For the text-containing cell, return its midpoint in (x, y) coordinate format. 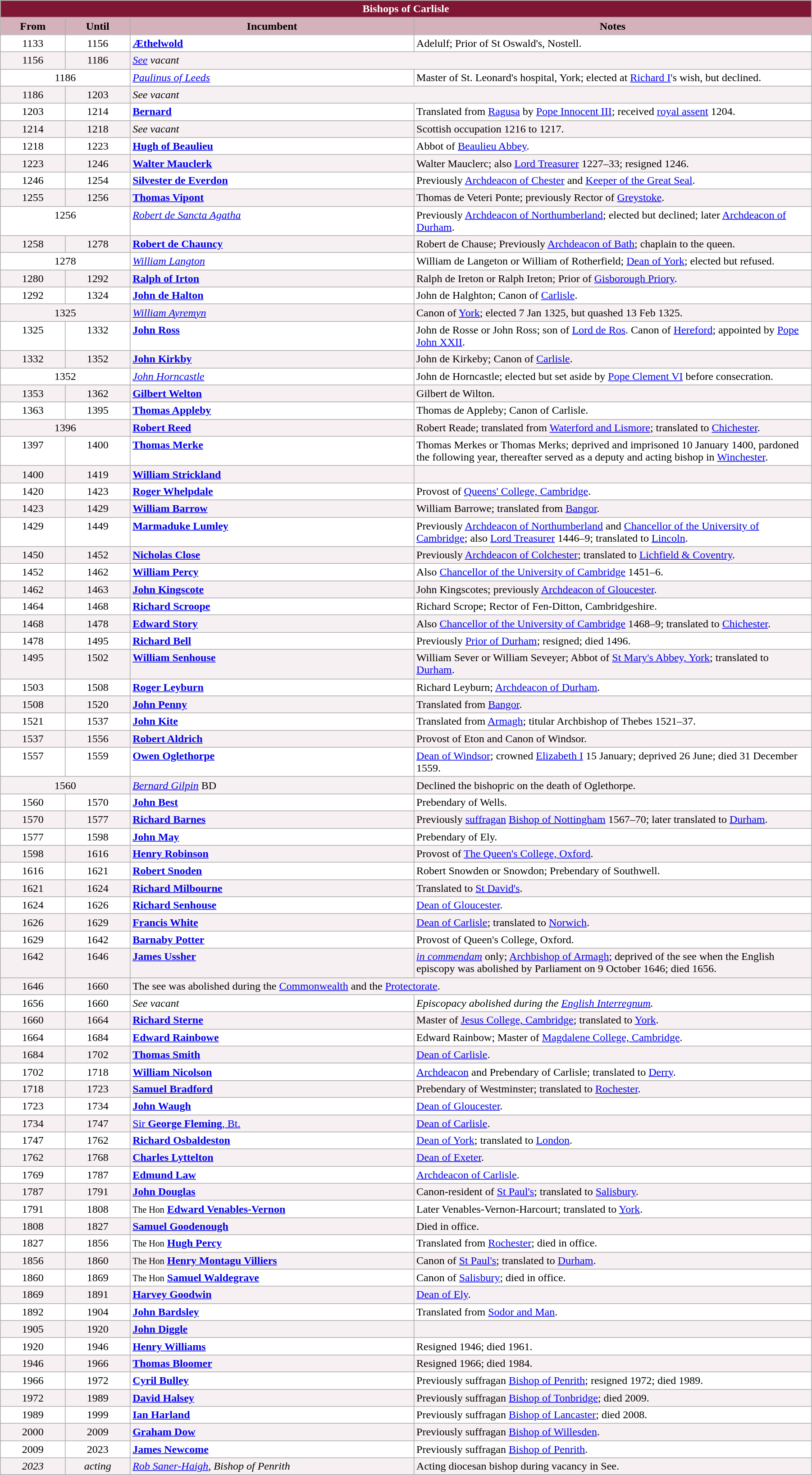
1450 (33, 555)
Richard Osbaldeston (272, 1141)
David Halsey (272, 1397)
Dean of Windsor; crowned Elizabeth I 15 January; deprived 26 June; died 31 December 1559. (613, 762)
Master of Jesus College, Cambridge; translated to York. (613, 1020)
Silvester de Everdon (272, 180)
Translated to St David's. (613, 888)
1353 (33, 393)
1520 (98, 704)
Adelulf; Prior of St Oswald's, Nostell. (613, 43)
Rob Saner-Haigh, Bishop of Penrith (272, 1466)
Owen Oglethorpe (272, 762)
1892 (33, 1312)
Sir George Fleming, Bt. (272, 1123)
Archdeacon and Prebendary of Carlisle; translated to Derry. (613, 1072)
The Hon Hugh Percy (272, 1243)
Robert de Chause; Previously Archdeacon of Bath; chaplain to the queen. (613, 244)
John Kingscotes; previously Archdeacon of Gloucester. (613, 589)
Samuel Goodenough (272, 1226)
1904 (98, 1312)
1449 (98, 532)
Ian Harland (272, 1415)
Roger Whelpdale (272, 491)
Graham Dow (272, 1432)
Roger Leyburn (272, 687)
John de Halton (272, 296)
John Diggle (272, 1329)
William Barrowe; translated from Bangor. (613, 508)
Robert de Chauncy (272, 244)
Dean of Exeter. (613, 1158)
1254 (98, 180)
The Hon Henry Montagu Villiers (272, 1260)
Provost of Queen's College, Oxford. (613, 940)
John Kirkby (272, 359)
1258 (33, 244)
Dean of Ely. (613, 1295)
1255 (33, 197)
John Kingscote (272, 589)
John Penny (272, 704)
1419 (98, 474)
Previously suffragan Bishop of Penrith; resigned 1972; died 1989. (613, 1380)
William Percy (272, 572)
Canon-resident of St Paul's; translated to Salisbury. (613, 1192)
Prebendary of Ely. (613, 837)
Incumbent (272, 26)
John May (272, 837)
1397 (33, 451)
Previously Archdeacon of Chester and Keeper of the Great Seal. (613, 180)
1557 (33, 762)
John Kite (272, 722)
1556 (98, 739)
Richard Milbourne (272, 888)
Canon of St Paul's; translated to Durham. (613, 1260)
Walter Mauclerk (272, 163)
1769 (33, 1175)
Edmund Law (272, 1175)
Provost of The Queen's College, Oxford. (613, 854)
2000 (33, 1432)
Charles Lyttelton (272, 1158)
Thomas de Veteri Ponte; previously Rector of Greystoke. (613, 197)
Prebendary of Wells. (613, 802)
Previously suffragan Bishop of Tonbridge; died 2009. (613, 1397)
Paulinus of Leeds (272, 78)
Ralph of Irton (272, 279)
John Bardsley (272, 1312)
Robert Reade; translated from Waterford and Lismore; translated to Chichester. (613, 428)
William Nicolson (272, 1072)
From (33, 26)
Translated from Ragusa by Pope Innocent III; received royal assent 1204. (613, 112)
Thomas Bloomer (272, 1363)
1768 (98, 1158)
John Ross (272, 336)
Edward Story (272, 624)
1999 (98, 1415)
Walter Mauclerc; also Lord Treasurer 1227–33; resigned 1246. (613, 163)
Robert Reed (272, 428)
Francis White (272, 922)
1133 (33, 43)
1502 (98, 664)
Marmaduke Lumley (272, 532)
1464 (33, 607)
Previously Archdeacon of Colchester; translated to Lichfield & Coventry. (613, 555)
Barnaby Potter (272, 940)
Resigned 1946; died 1961. (613, 1346)
Thomas Merke (272, 451)
Resigned 1966; died 1984. (613, 1363)
The Hon Samuel Waldegrave (272, 1278)
Richard Sterne (272, 1020)
1280 (33, 279)
1396 (65, 428)
Richard Senhouse (272, 905)
Gilbert Welton (272, 393)
1503 (33, 687)
1656 (33, 1003)
John de Rosse or John Ross; son of Lord de Ros. Canon of Hereford; appointed by Pope John XXII. (613, 336)
Dean of Carlisle; translated to Norwich. (613, 922)
1463 (98, 589)
Until (98, 26)
Richard Leyburn; Archdeacon of Durham. (613, 687)
Æthelwold (272, 43)
Gilbert de Wilton. (613, 393)
Previously Archdeacon of Northumberland; elected but declined; later Archdeacon of Durham. (613, 221)
1559 (98, 762)
Cyril Bulley (272, 1380)
Dean of York; translated to London. (613, 1141)
John de Kirkeby; Canon of Carlisle. (613, 359)
William Sever or William Seveyer; Abbot of St Mary's Abbey, York; translated to Durham. (613, 664)
William Senhouse (272, 664)
1395 (98, 411)
Previously suffragan Bishop of Willesden. (613, 1432)
Prebendary of Westminster; translated to Rochester. (613, 1089)
1324 (98, 296)
James Newcome (272, 1449)
Previously Prior of Durham; resigned; died 1496. (613, 641)
William Ayremyn (272, 313)
1363 (33, 411)
John de Horncastle; elected but set aside by Pope Clement VI before consecration. (613, 376)
Translated from Bangor. (613, 704)
Thomas de Appleby; Canon of Carlisle. (613, 411)
John de Halghton; Canon of Carlisle. (613, 296)
William de Langeton or William of Rotherfield; Dean of York; elected but refused. (613, 261)
Richard Scroope (272, 607)
James Ussher (272, 963)
Bernard (272, 112)
William Langton (272, 261)
Archdeacon of Carlisle. (613, 1175)
Robert Snowden or Snowdon; Prebendary of Southwell. (613, 871)
The see was abolished during the Commonwealth and the Protectorate. (471, 986)
Richard Scrope; Rector of Fen-Ditton, Cambridgeshire. (613, 607)
Richard Bell (272, 641)
John Horncastle (272, 376)
Henry Robinson (272, 854)
Nicholas Close (272, 555)
Ralph de Ireton or Ralph Ireton; Prior of Gisborough Priory. (613, 279)
Previously Archdeacon of Northumberland and Chancellor of the University of Cambridge; also Lord Treasurer 1446–9; translated to Lincoln. (613, 532)
Acting diocesan bishop during vacancy in See. (613, 1466)
Scottish occupation 1216 to 1217. (613, 129)
Thomas Smith (272, 1055)
Robert de Sancta Agatha (272, 221)
Previously suffragan Bishop of Lancaster; died 2008. (613, 1415)
1891 (98, 1295)
John Douglas (272, 1192)
Henry Williams (272, 1346)
Abbot of Beaulieu Abbey. (613, 146)
1362 (98, 393)
Robert Snoden (272, 871)
Canon of Salisbury; died in office. (613, 1278)
Translated from Sodor and Man. (613, 1312)
Robert Aldrich (272, 739)
John Best (272, 802)
1905 (33, 1329)
1420 (33, 491)
Translated from Rochester; died in office. (613, 1243)
William Barrow (272, 508)
Bernard Gilpin BD (272, 785)
Notes (613, 26)
Canon of York; elected 7 Jan 1325, but quashed 13 Feb 1325. (613, 313)
Edward Rainbow; Master of Magdalene College, Cambridge. (613, 1037)
Richard Barnes (272, 819)
William Strickland (272, 474)
Master of St. Leonard's hospital, York; elected at Richard I's wish, but declined. (613, 78)
in commendam only; Archbishop of Armagh; deprived of the see when the English episcopy was abolished by Parliament on 9 October 1646; died 1656. (613, 963)
Translated from Armagh; titular Archbishop of Thebes 1521–37. (613, 722)
Also Chancellor of the University of Cambridge 1451–6. (613, 572)
Edward Rainbowe (272, 1037)
Previously suffragan Bishop of Nottingham 1567–70; later translated to Durham. (613, 819)
Later Venables-Vernon-Harcourt; translated to York. (613, 1209)
Declined the bishopric on the death of Oglethorpe. (613, 785)
Previously suffragan Bishop of Penrith. (613, 1449)
John Waugh (272, 1106)
Also Chancellor of the University of Cambridge 1468–9; translated to Chichester. (613, 624)
acting (98, 1466)
Thomas Vipont (272, 197)
1521 (33, 722)
The Hon Edward Venables-Vernon (272, 1209)
Provost of Eton and Canon of Windsor. (613, 739)
Episcopacy abolished during the English Interregnum. (613, 1003)
Provost of Queens' College, Cambridge. (613, 491)
Died in office. (613, 1226)
Thomas Appleby (272, 411)
Bishops of Carlisle (406, 9)
Samuel Bradford (272, 1089)
Harvey Goodwin (272, 1295)
Hugh of Beaulieu (272, 146)
